Determine the [x, y] coordinate at the center of the cell enclosing the given text.  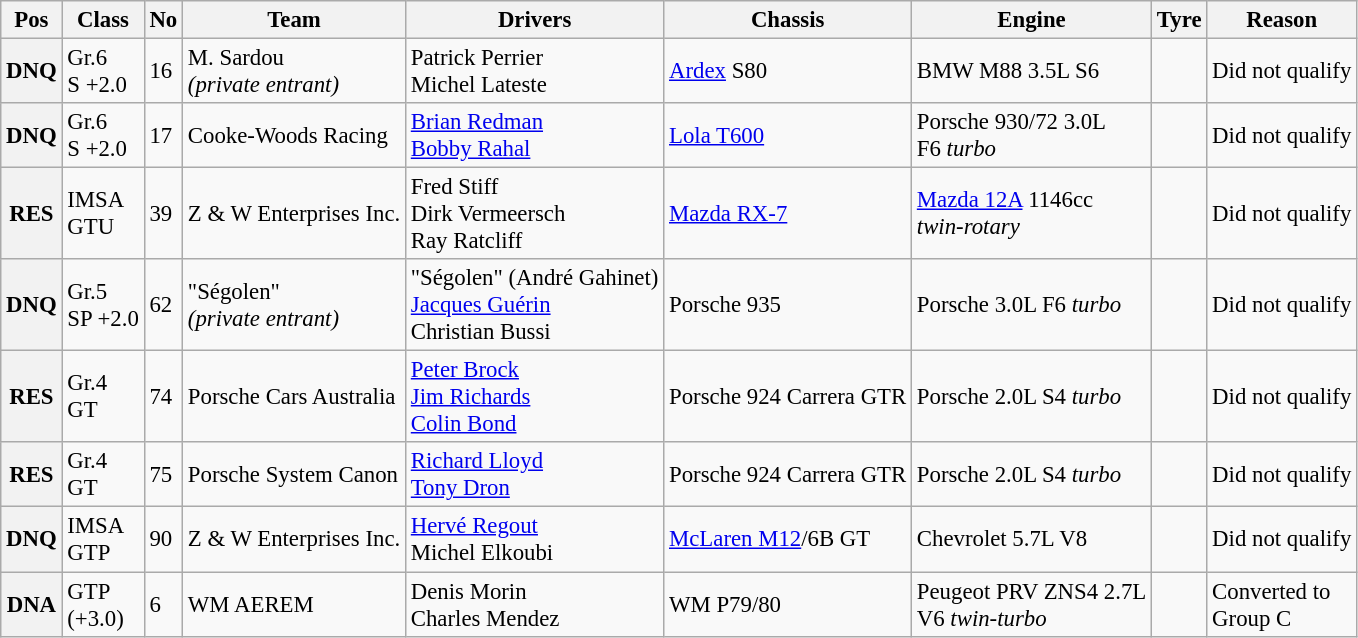
Brian Redman Bobby Rahal [534, 136]
Peter Brock Jim Richards Colin Bond [534, 397]
Tyre [1180, 20]
Converted toGroup C [1282, 604]
M. Sardou(private entrant) [294, 72]
Patrick Perrier Michel Lateste [534, 72]
Lola T600 [788, 136]
"Ségolen"(private entrant) [294, 305]
No [163, 20]
IMSAGTU [103, 214]
Chevrolet 5.7L V8 [1032, 540]
IMSAGTP [103, 540]
74 [163, 397]
16 [163, 72]
McLaren M12/6B GT [788, 540]
"Ségolen" (André Gahinet) Jacques Guérin Christian Bussi [534, 305]
Pos [32, 20]
Mazda 12A 1146cc twin-rotary [1032, 214]
Class [103, 20]
Drivers [534, 20]
Team [294, 20]
Reason [1282, 20]
Porsche 930/72 3.0L F6 turbo [1032, 136]
90 [163, 540]
6 [163, 604]
Cooke-Woods Racing [294, 136]
62 [163, 305]
WM P79/80 [788, 604]
Engine [1032, 20]
Ardex S80 [788, 72]
Fred Stiff Dirk Vermeersch Ray Ratcliff [534, 214]
Chassis [788, 20]
Porsche Cars Australia [294, 397]
GTP(+3.0) [103, 604]
BMW M88 3.5L S6 [1032, 72]
Denis Morin Charles Mendez [534, 604]
Porsche 3.0L F6 turbo [1032, 305]
Gr.5SP +2.0 [103, 305]
Mazda RX-7 [788, 214]
Porsche 935 [788, 305]
Hervé Regout Michel Elkoubi [534, 540]
75 [163, 474]
WM AEREM [294, 604]
Porsche System Canon [294, 474]
Peugeot PRV ZNS4 2.7L V6 twin-turbo [1032, 604]
17 [163, 136]
Richard Lloyd Tony Dron [534, 474]
DNA [32, 604]
39 [163, 214]
